Return (x, y) of the center of cell containing provided text 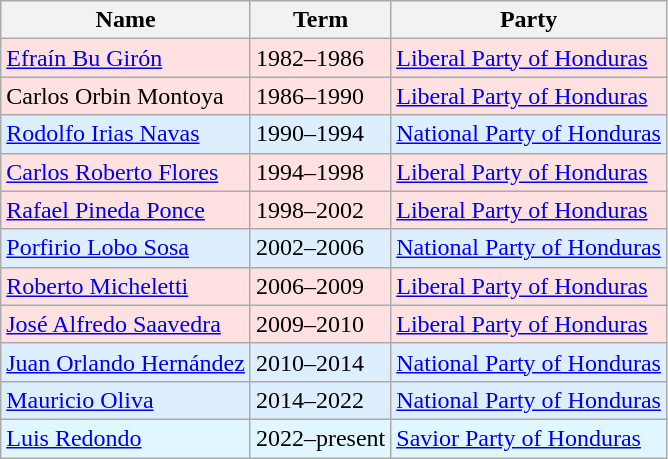
1986–1990 (320, 96)
Luis Redondo (126, 438)
Porfirio Lobo Sosa (126, 248)
Carlos Orbin Montoya (126, 96)
2022–present (320, 438)
Rafael Pineda Ponce (126, 210)
2006–2009 (320, 286)
1990–1994 (320, 134)
Efraín Bu Girón (126, 58)
Mauricio Oliva (126, 400)
2014–2022 (320, 400)
2009–2010 (320, 324)
Name (126, 20)
Rodolfo Irias Navas (126, 134)
2010–2014 (320, 362)
1998–2002 (320, 210)
Carlos Roberto Flores (126, 172)
1994–1998 (320, 172)
2002–2006 (320, 248)
José Alfredo Saavedra (126, 324)
Term (320, 20)
Roberto Micheletti (126, 286)
Savior Party of Honduras (529, 438)
Juan Orlando Hernández (126, 362)
Party (529, 20)
1982–1986 (320, 58)
